Detect which cell encompasses the target text, then output its (x, y) center coordinate. 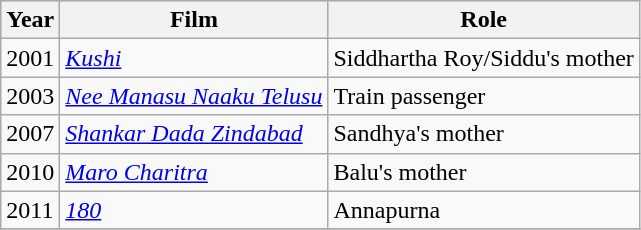
Year (30, 20)
2010 (30, 172)
180 (194, 210)
2003 (30, 96)
Nee Manasu Naaku Telusu (194, 96)
Maro Charitra (194, 172)
Balu's mother (484, 172)
Shankar Dada Zindabad (194, 134)
Sandhya's mother (484, 134)
2001 (30, 58)
Role (484, 20)
Train passenger (484, 96)
2007 (30, 134)
Siddhartha Roy/Siddu's mother (484, 58)
Kushi (194, 58)
Film (194, 20)
Annapurna (484, 210)
2011 (30, 210)
